Pinpoint the cell where the given text exists, returning its (X, Y) midpoint coordinate. 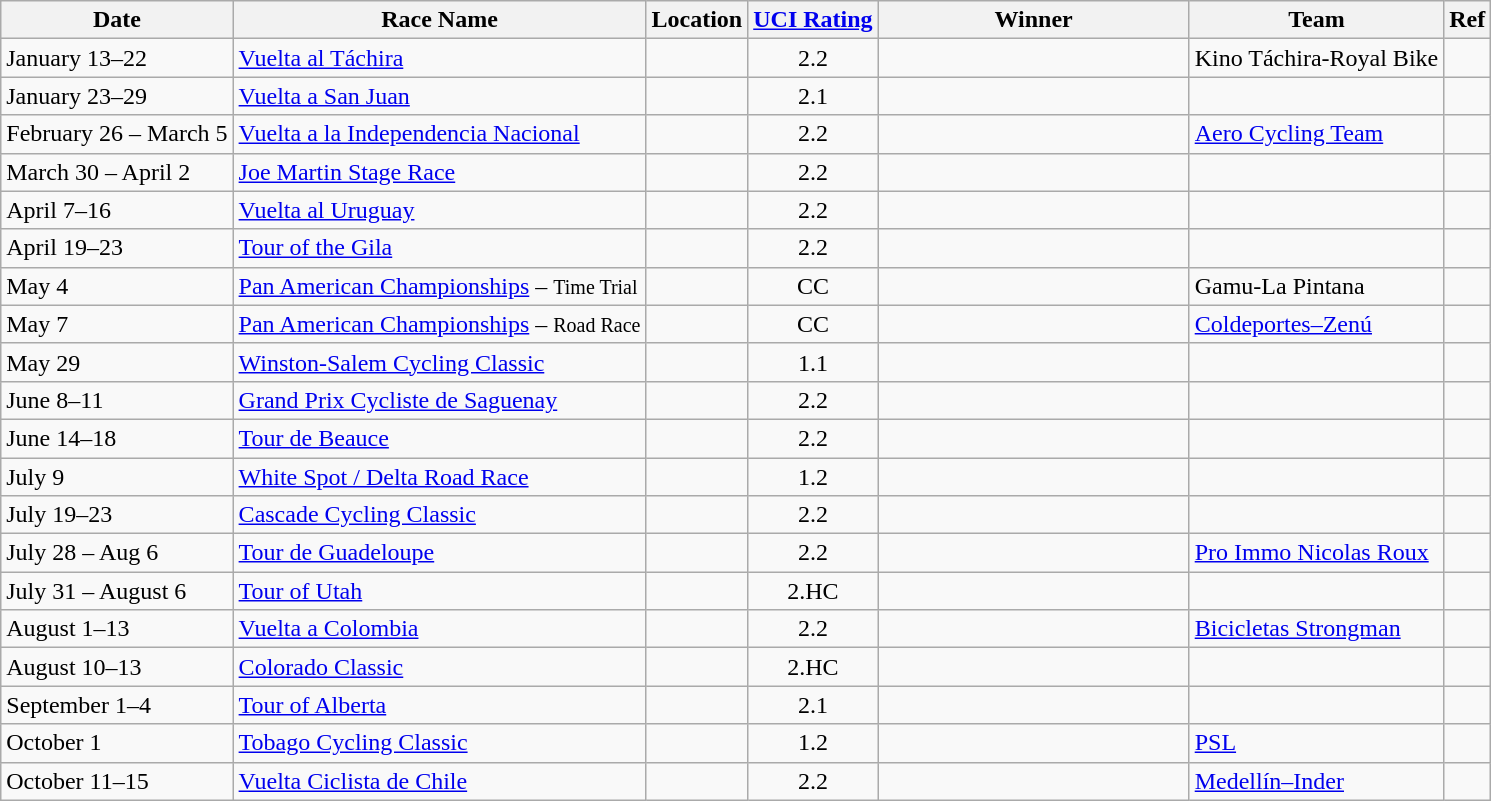
Grand Prix Cycliste de Saguenay (440, 400)
Winner (1034, 20)
July 19–23 (117, 515)
Vuelta a San Juan (440, 96)
1.1 (813, 362)
Ref (1468, 20)
Gamu-La Pintana (1316, 286)
UCI Rating (813, 20)
Colorado Classic (440, 667)
September 1–4 (117, 705)
May 4 (117, 286)
Kino Táchira-Royal Bike (1316, 58)
Vuelta a Colombia (440, 629)
June 8–11 (117, 400)
October 11–15 (117, 781)
Joe Martin Stage Race (440, 172)
May 7 (117, 324)
Aero Cycling Team (1316, 134)
Cascade Cycling Classic (440, 515)
Pan American Championships – Road Race (440, 324)
August 1–13 (117, 629)
Race Name (440, 20)
Location (697, 20)
Tour de Beauce (440, 438)
PSL (1316, 743)
Tobago Cycling Classic (440, 743)
January 13–22 (117, 58)
April 7–16 (117, 210)
Vuelta al Táchira (440, 58)
July 31 – August 6 (117, 591)
Vuelta Ciclista de Chile (440, 781)
Winston-Salem Cycling Classic (440, 362)
March 30 – April 2 (117, 172)
Tour of the Gila (440, 248)
October 1 (117, 743)
February 26 – March 5 (117, 134)
August 10–13 (117, 667)
White Spot / Delta Road Race (440, 477)
Pan American Championships – Time Trial (440, 286)
Vuelta al Uruguay (440, 210)
July 28 – Aug 6 (117, 553)
Vuelta a la Independencia Nacional (440, 134)
Date (117, 20)
April 19–23 (117, 248)
May 29 (117, 362)
Team (1316, 20)
January 23–29 (117, 96)
Tour of Utah (440, 591)
Medellín–Inder (1316, 781)
Bicicletas Strongman (1316, 629)
Pro Immo Nicolas Roux (1316, 553)
Coldeportes–Zenú (1316, 324)
July 9 (117, 477)
June 14–18 (117, 438)
Tour de Guadeloupe (440, 553)
Tour of Alberta (440, 705)
